For the text-containing cell, return its midpoint in [x, y] coordinate format. 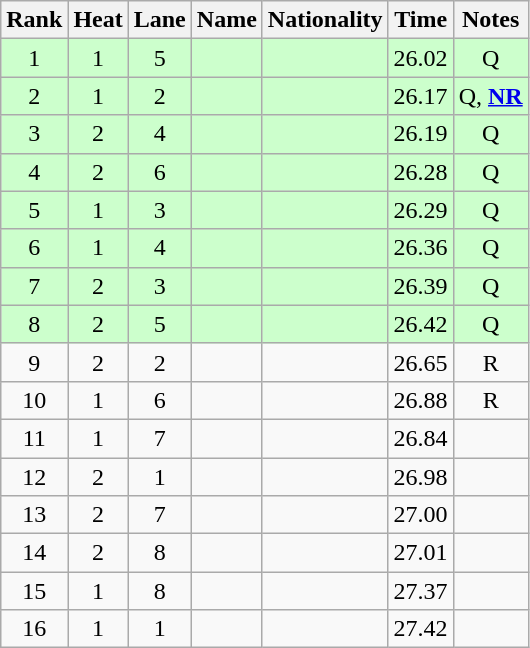
26.17 [420, 96]
Heat [98, 20]
27.37 [420, 591]
27.42 [420, 629]
16 [34, 629]
Nationality [325, 20]
27.00 [420, 515]
11 [34, 438]
26.42 [420, 324]
Name [226, 20]
26.36 [420, 248]
26.28 [420, 172]
9 [34, 362]
Lane [160, 20]
26.88 [420, 400]
13 [34, 515]
15 [34, 591]
26.02 [420, 58]
26.39 [420, 286]
Time [420, 20]
26.98 [420, 477]
Q, NR [490, 96]
26.19 [420, 134]
26.29 [420, 210]
10 [34, 400]
26.84 [420, 438]
12 [34, 477]
Rank [34, 20]
Notes [490, 20]
27.01 [420, 553]
26.65 [420, 362]
14 [34, 553]
